Return the (x, y) coordinate for the center point of the cell that contains the specified text.  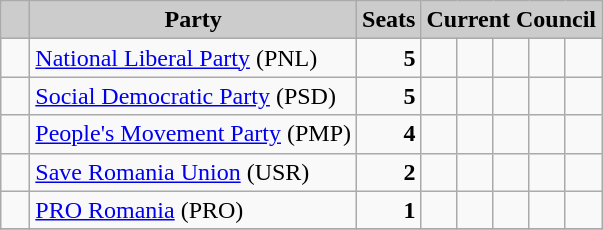
People's Movement Party (PMP) (194, 134)
Party (194, 20)
Save Romania Union (USR) (194, 172)
PRO Romania (PRO) (194, 210)
2 (389, 172)
National Liberal Party (PNL) (194, 58)
1 (389, 210)
Social Democratic Party (PSD) (194, 96)
Current Council (512, 20)
4 (389, 134)
Seats (389, 20)
